Scan for the cell matching the given text and deliver its [X, Y] coordinate at center. 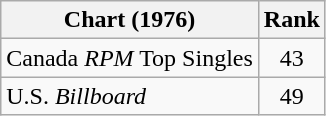
Rank [292, 20]
43 [292, 58]
Chart (1976) [130, 20]
Canada RPM Top Singles [130, 58]
49 [292, 96]
U.S. Billboard [130, 96]
